Extract the [X, Y] coordinate from the center of the cell holding the provided text.  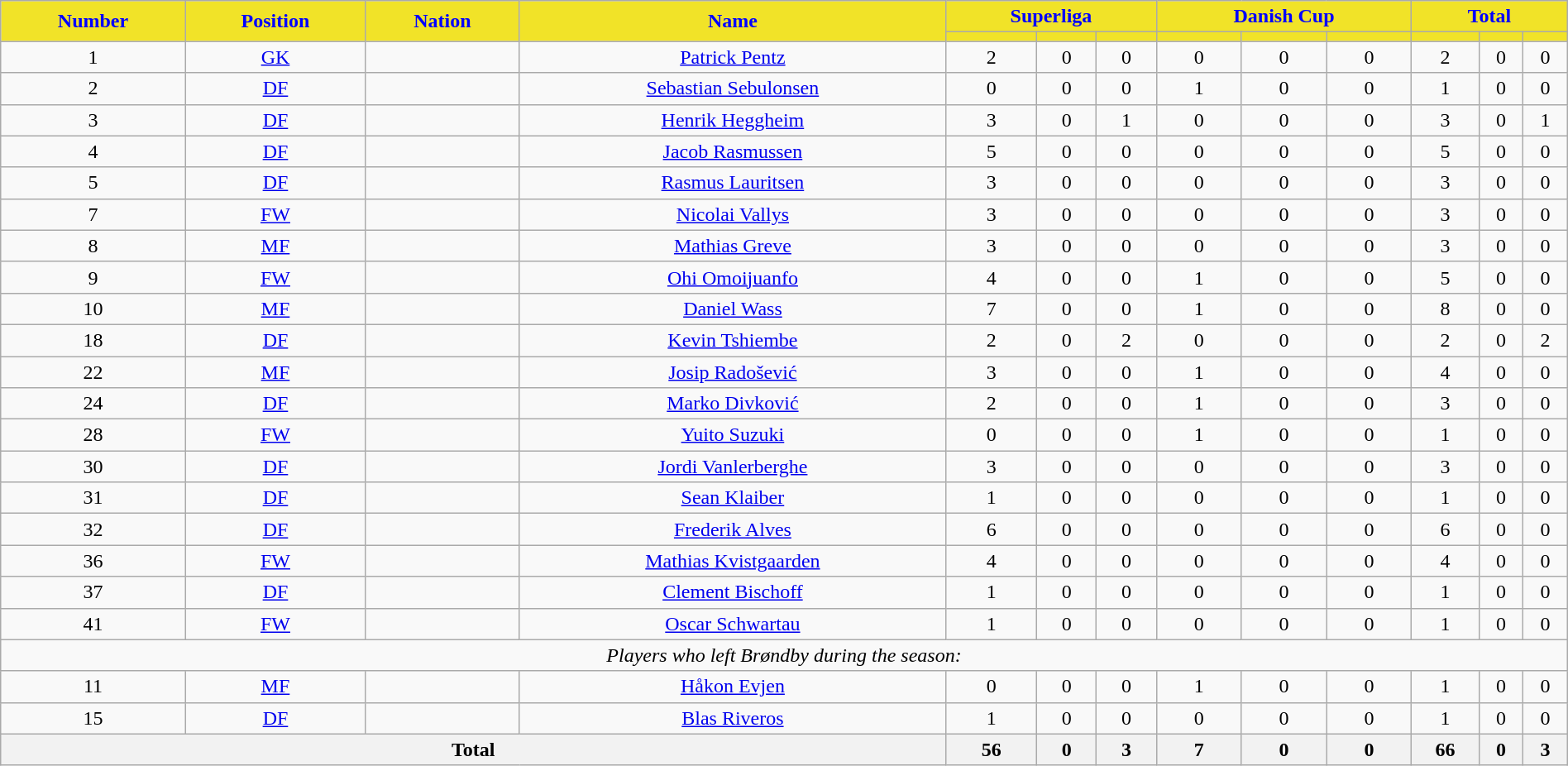
Position [275, 22]
37 [93, 592]
11 [93, 687]
36 [93, 561]
Ohi Omoijuanfo [733, 277]
Frederik Alves [733, 529]
Blas Riveros [733, 718]
41 [93, 624]
Jacob Rasmussen [733, 151]
Number [93, 22]
32 [93, 529]
Sebastian Sebulonsen [733, 89]
Nation [442, 22]
Sean Klaiber [733, 498]
56 [992, 749]
Clement Bischoff [733, 592]
30 [93, 467]
Danish Cup [1284, 17]
GK [275, 57]
Mathias Kvistgaarden [733, 561]
15 [93, 718]
Mathias Greve [733, 246]
Nicolai Vallys [733, 214]
Yuito Suzuki [733, 435]
Name [733, 22]
Henrik Heggheim [733, 120]
Jordi Vanlerberghe [733, 467]
28 [93, 435]
Players who left Brøndby during the season: [784, 655]
18 [93, 340]
Håkon Evjen [733, 687]
Patrick Pentz [733, 57]
Josip Radošević [733, 371]
Marko Divković [733, 404]
66 [1446, 749]
31 [93, 498]
24 [93, 404]
Oscar Schwartau [733, 624]
Daniel Wass [733, 309]
22 [93, 371]
Kevin Tshiembe [733, 340]
Superliga [1051, 17]
Rasmus Lauritsen [733, 183]
9 [93, 277]
10 [93, 309]
